Find where the given text appears and provide that cell's center as [x, y] coordinate. 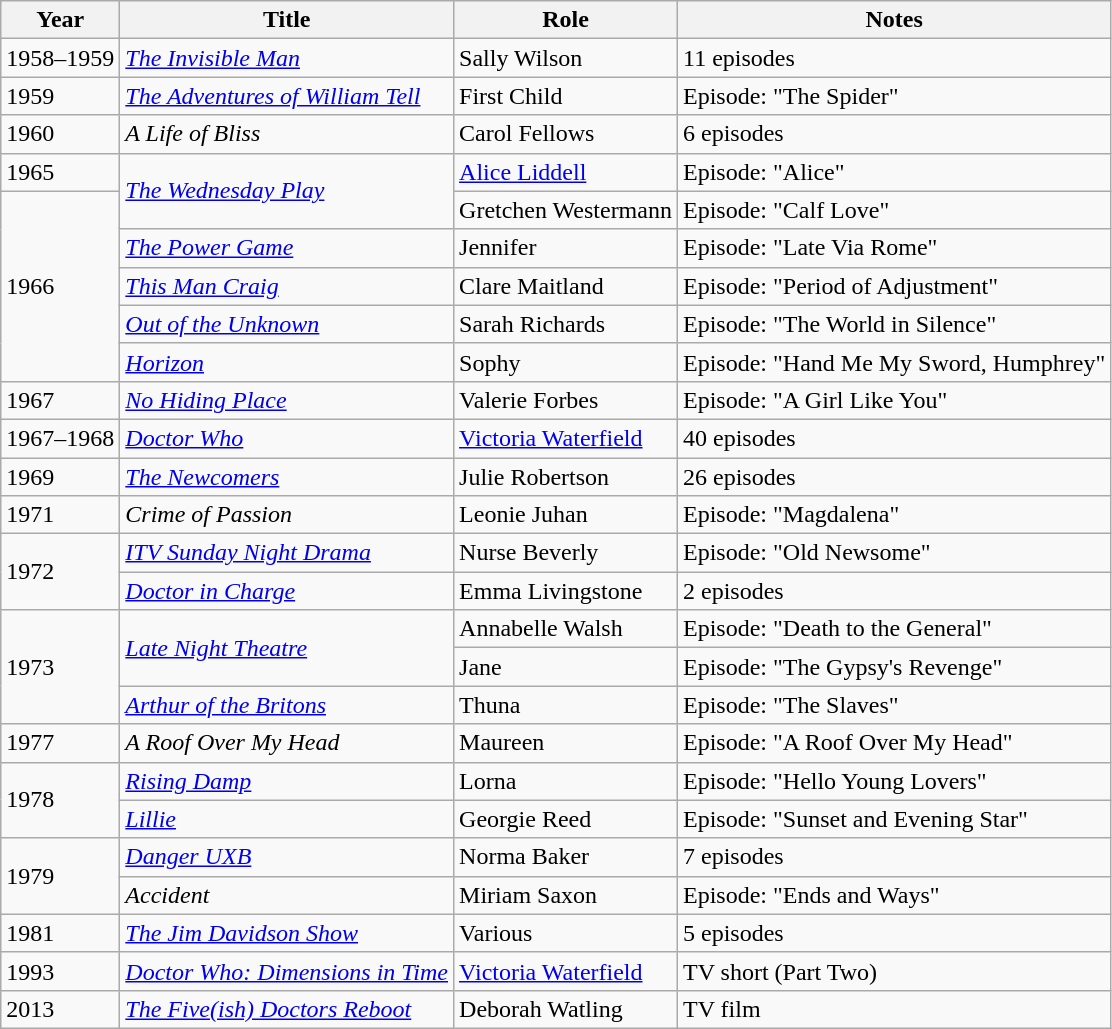
Doctor Who [287, 438]
Episode: "Death to the General" [894, 629]
Jane [566, 667]
Gretchen Westermann [566, 210]
7 episodes [894, 857]
Georgie Reed [566, 819]
This Man Craig [287, 286]
40 episodes [894, 438]
1973 [60, 667]
Nurse Beverly [566, 553]
ITV Sunday Night Drama [287, 553]
Danger UXB [287, 857]
Doctor Who: Dimensions in Time [287, 971]
Doctor in Charge [287, 591]
Episode: "The Slaves" [894, 705]
Miriam Saxon [566, 895]
1993 [60, 971]
No Hiding Place [287, 400]
Episode: "Period of Adjustment" [894, 286]
26 episodes [894, 477]
Various [566, 933]
Maureen [566, 743]
Episode: "A Girl Like You" [894, 400]
Title [287, 20]
Role [566, 20]
1978 [60, 800]
Sarah Richards [566, 324]
Crime of Passion [287, 515]
Episode: "The Gypsy's Revenge" [894, 667]
The Jim Davidson Show [287, 933]
Episode: "The World in Silence" [894, 324]
Episode: "Magdalena" [894, 515]
11 episodes [894, 58]
1960 [60, 134]
The Newcomers [287, 477]
Out of the Unknown [287, 324]
Horizon [287, 362]
The Wednesday Play [287, 191]
TV film [894, 1009]
Late Night Theatre [287, 648]
TV short (Part Two) [894, 971]
1969 [60, 477]
Carol Fellows [566, 134]
1977 [60, 743]
Norma Baker [566, 857]
Accident [287, 895]
Deborah Watling [566, 1009]
The Invisible Man [287, 58]
First Child [566, 96]
Notes [894, 20]
1966 [60, 286]
The Five(ish) Doctors Reboot [287, 1009]
1959 [60, 96]
Episode: "Hello Young Lovers" [894, 781]
Sally Wilson [566, 58]
6 episodes [894, 134]
Annabelle Walsh [566, 629]
Episode: "Old Newsome" [894, 553]
Episode: "Sunset and Evening Star" [894, 819]
Alice Liddell [566, 172]
Rising Damp [287, 781]
Thuna [566, 705]
The Power Game [287, 248]
1967–1968 [60, 438]
Episode: "A Roof Over My Head" [894, 743]
Episode: "The Spider" [894, 96]
Episode: "Alice" [894, 172]
1967 [60, 400]
2 episodes [894, 591]
The Adventures of William Tell [287, 96]
Episode: "Late Via Rome" [894, 248]
Sophy [566, 362]
2013 [60, 1009]
1965 [60, 172]
1958–1959 [60, 58]
A Life of Bliss [287, 134]
Jennifer [566, 248]
Emma Livingstone [566, 591]
1971 [60, 515]
Valerie Forbes [566, 400]
Episode: "Hand Me My Sword, Humphrey" [894, 362]
1981 [60, 933]
Episode: "Calf Love" [894, 210]
Arthur of the Britons [287, 705]
Leonie Juhan [566, 515]
Episode: "Ends and Ways" [894, 895]
Clare Maitland [566, 286]
5 episodes [894, 933]
Year [60, 20]
A Roof Over My Head [287, 743]
Lillie [287, 819]
Julie Robertson [566, 477]
1972 [60, 572]
1979 [60, 876]
Lorna [566, 781]
